Scan for the cell matching the given text and deliver its (X, Y) coordinate at center. 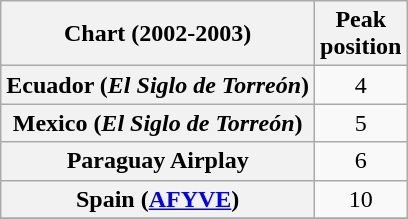
Peakposition (361, 34)
Spain (AFYVE) (158, 199)
Paraguay Airplay (158, 161)
Ecuador (El Siglo de Torreón) (158, 85)
6 (361, 161)
4 (361, 85)
Mexico (El Siglo de Torreón) (158, 123)
10 (361, 199)
Chart (2002-2003) (158, 34)
5 (361, 123)
